Capture the cell that displays the provided text and extract its (X, Y) central coordinate. 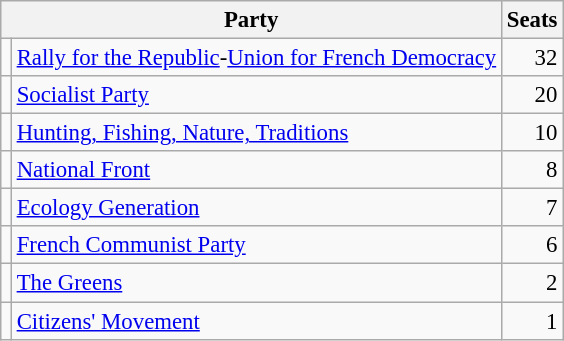
32 (532, 58)
1 (532, 321)
The Greens (256, 283)
8 (532, 170)
2 (532, 283)
Hunting, Fishing, Nature, Traditions (256, 133)
French Communist Party (256, 245)
10 (532, 133)
Socialist Party (256, 95)
20 (532, 95)
Ecology Generation (256, 208)
National Front (256, 170)
Rally for the Republic-Union for French Democracy (256, 58)
Party (252, 20)
7 (532, 208)
Citizens' Movement (256, 321)
Seats (532, 20)
6 (532, 245)
